Detect which cell encompasses the target text, then output its [X, Y] center coordinate. 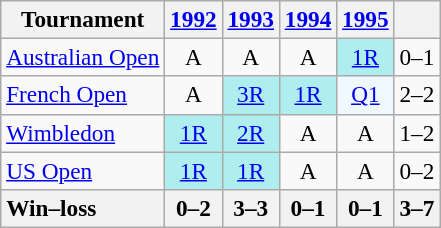
Q1 [366, 95]
1993 [250, 19]
1–2 [417, 133]
Wimbledon [83, 133]
3–3 [250, 208]
Win–loss [83, 208]
1995 [366, 19]
1992 [194, 19]
1994 [308, 19]
3R [250, 95]
US Open [83, 170]
Tournament [83, 19]
French Open [83, 95]
Australian Open [83, 57]
2–2 [417, 95]
2R [250, 133]
3–7 [417, 208]
